Provide the [x, y] coordinate of the cell's center where the given text is located.  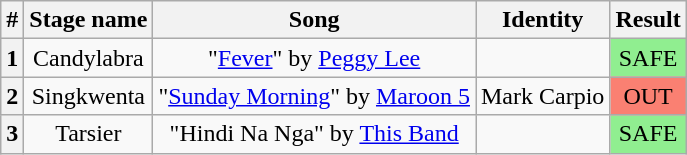
"Sunday Morning" by Maroon 5 [314, 96]
"Hindi Na Nga" by This Band [314, 134]
Result [648, 20]
# [12, 20]
Stage name [88, 20]
Candylabra [88, 58]
1 [12, 58]
Tarsier [88, 134]
2 [12, 96]
3 [12, 134]
Singkwenta [88, 96]
Song [314, 20]
OUT [648, 96]
Identity [543, 20]
"Fever" by Peggy Lee [314, 58]
Mark Carpio [543, 96]
